Search for the cell housing the specified text and yield its [X, Y] center coordinate. 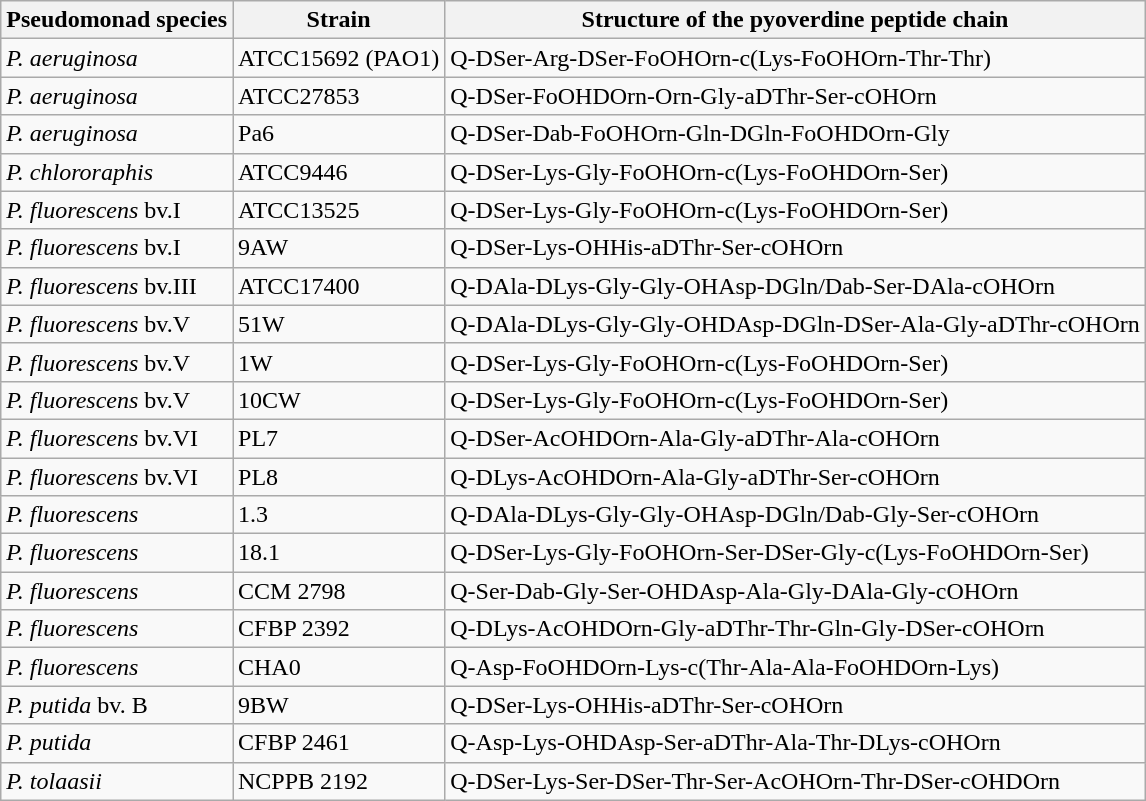
18.1 [338, 553]
Q-DAla-DLys-Gly-Gly-OHAsp-DGln/Dab-Ser-DAla-cOHOrn [796, 286]
CFBP 2461 [338, 743]
CHA0 [338, 667]
Structure of the pyoverdine peptide chain [796, 20]
CFBP 2392 [338, 629]
NCPPB 2192 [338, 781]
P. putida bv. B [117, 705]
9AW [338, 248]
Q-DSer-AcOHDOrn-Ala-Gly-aDThr-Ala-cOHOrn [796, 438]
ATCC27853 [338, 96]
P. chlororaphis [117, 172]
Q-DSer-Arg-DSer-FoOHOrn-c(Lys-FoOHOrn-Thr-Thr) [796, 58]
Q-DAla-DLys-Gly-Gly-OHAsp-DGln/Dab-Gly-Ser-cOHOrn [796, 515]
Q-DSer-Dab-FoOHOrn-Gln-DGln-FoOHDOrn-Gly [796, 134]
PL7 [338, 438]
1.3 [338, 515]
ATCC15692 (PAO1) [338, 58]
Q-DSer-FoOHDOrn-Orn-Gly-aDThr-Ser-cOHOrn [796, 96]
1W [338, 362]
Q-DAla-DLys-Gly-Gly-OHDAsp-DGln-DSer-Ala-Gly-aDThr-cOHOrn [796, 324]
10CW [338, 400]
P. fluorescens bv.III [117, 286]
PL8 [338, 477]
Pseudomonad species [117, 20]
Q-DLys-AcOHDOrn-Ala-Gly-aDThr-Ser-cOHOrn [796, 477]
Pa6 [338, 134]
ATCC13525 [338, 210]
51W [338, 324]
Q-Ser-Dab-Gly-Ser-OHDAsp-Ala-Gly-DAla-Gly-cOHOrn [796, 591]
Q-DLys-AcOHDOrn-Gly-aDThr-Thr-Gln-Gly-DSer-cOHOrn [796, 629]
Q-DSer-Lys-Gly-FoOHOrn-Ser-DSer-Gly-c(Lys-FoOHDOrn-Ser) [796, 553]
Q-Asp-FoOHDOrn-Lys-c(Thr-Ala-Ala-FoOHDOrn-Lys) [796, 667]
Q-DSer-Lys-Ser-DSer-Thr-Ser-AcOHOrn-Thr-DSer-cOHDOrn [796, 781]
P. tolaasii [117, 781]
ATCC9446 [338, 172]
Q-Asp-Lys-OHDAsp-Ser-aDThr-Ala-Thr-DLys-cOHOrn [796, 743]
9BW [338, 705]
ATCC17400 [338, 286]
CCM 2798 [338, 591]
P. putida [117, 743]
Strain [338, 20]
